From the cell containing the given text, extract its center point as (X, Y) coordinate. 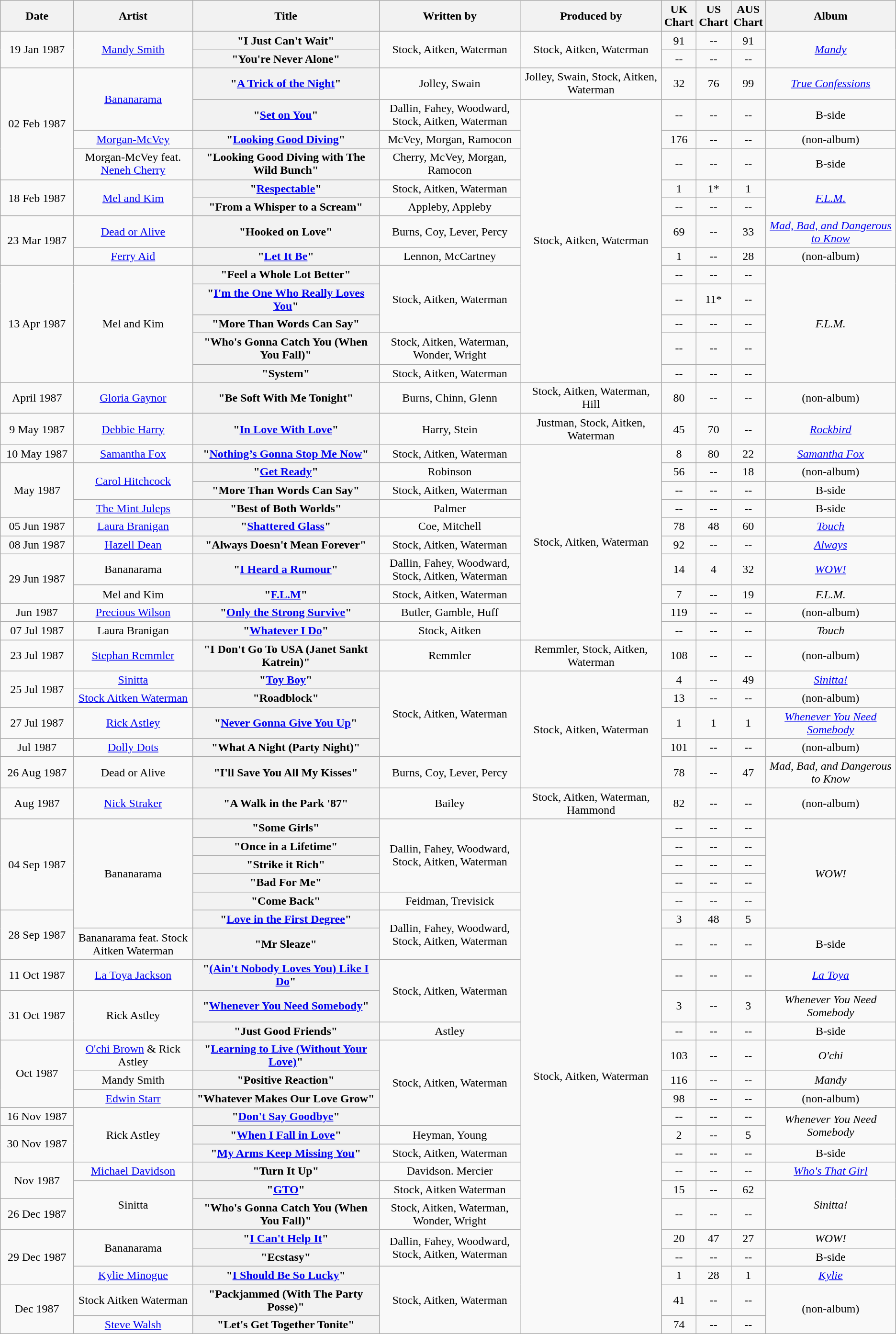
Michael Davidson (133, 1171)
"Bad For Me" (286, 883)
02 Feb 1987 (37, 123)
Produced by (591, 16)
19 (748, 594)
Heyman, Young (450, 1135)
"Love in the First Degree" (286, 919)
McVey, Morgan, Ramocon (450, 139)
UK Chart (679, 16)
26 Dec 1987 (37, 1214)
"Hooked on Love" (286, 232)
11* (714, 299)
Remmler (450, 655)
May 1987 (37, 490)
"Strike it Rich" (286, 864)
23 Mar 1987 (37, 240)
Stock, Aitken, Waterman, Hammond (591, 803)
"Roadblock" (286, 698)
O'chi (830, 1056)
69 (679, 232)
29 Jun 1987 (37, 578)
Robinson (450, 472)
14 (679, 570)
Cherry, McVey, Morgan, Ramocon (450, 164)
Kylie (830, 1275)
Jolley, Swain (450, 83)
74 (679, 1324)
"Let's Get Together Tonite" (286, 1324)
Stock, Aitken Waterman (450, 1189)
Date (37, 16)
"Respectable" (286, 189)
9 May 1987 (37, 429)
AUS Chart (748, 16)
"Never Gonna Give You Up" (286, 723)
"Always Doesn't Mean Forever" (286, 545)
"I'll Save You All My Kisses" (286, 773)
"Be Soft With Me Tonight" (286, 398)
16 Nov 1987 (37, 1117)
"Set on You" (286, 115)
"Mr Sleaze" (286, 944)
Stock, Aitken, Waterman, Hill (591, 398)
"Looking Good Diving" (286, 139)
23 Jul 1987 (37, 655)
18 (748, 472)
"Packjammed (With The Party Posse)" (286, 1300)
04 Sep 1987 (37, 864)
Dec 1987 (37, 1309)
Aug 1987 (37, 803)
"I Should Be So Lucky" (286, 1275)
Hazell Dean (133, 545)
Artist (133, 16)
True Confessions (830, 83)
"Once in a Lifetime" (286, 846)
"F.L.M" (286, 594)
Appleby, Appleby (450, 207)
Written by (450, 16)
"Learning to Live (Without Your Love)" (286, 1056)
"I Don't Go To USA (Janet Sankt Katrein)" (286, 655)
Stephan Remmler (133, 655)
"Just Good Friends" (286, 1031)
Butler, Gamble, Huff (450, 612)
70 (714, 429)
Morgan-McVey (133, 139)
"My Arms Keep Missing You" (286, 1153)
Steve Walsh (133, 1324)
49 (748, 680)
Who's That Girl (830, 1171)
62 (748, 1189)
31 Oct 1987 (37, 1015)
45 (679, 429)
82 (679, 803)
US Chart (714, 16)
119 (679, 612)
56 (679, 472)
Nov 1987 (37, 1180)
"Toy Boy" (286, 680)
"Only the Strong Survive" (286, 612)
26 Aug 1987 (37, 773)
Precious Wilson (133, 612)
Jun 1987 (37, 612)
22 (748, 454)
27 Jul 1987 (37, 723)
"System" (286, 373)
19 Jan 1987 (37, 50)
Kylie Minogue (133, 1275)
"You're Never Alone" (286, 59)
"I Can't Help It" (286, 1239)
11 Oct 1987 (37, 975)
13 (679, 698)
Palmer (450, 508)
2 (679, 1135)
176 (679, 139)
Title (286, 16)
"Feel a Whole Lot Better" (286, 274)
Edwin Starr (133, 1099)
20 (679, 1239)
Debbie Harry (133, 429)
Jul 1987 (37, 748)
"Come Back" (286, 901)
"Let It Be" (286, 256)
41 (679, 1300)
29 Dec 1987 (37, 1257)
"Get Ready" (286, 472)
15 (679, 1189)
Coe, Mitchell (450, 527)
05 Jun 1987 (37, 527)
98 (679, 1099)
"I Just Can't Wait" (286, 41)
33 (748, 232)
"Turn It Up" (286, 1171)
Davidson. Mercier (450, 1171)
"Ecstasy" (286, 1257)
Carol Hitchcock (133, 481)
Justman, Stock, Aitken, Waterman (591, 429)
Morgan-McVey feat. Neneh Cherry (133, 164)
18 Feb 1987 (37, 198)
30 Nov 1987 (37, 1144)
"Shattered Glass" (286, 527)
"Whatever I Do" (286, 630)
"Whatever Makes Our Love Grow" (286, 1099)
"When I Fall in Love" (286, 1135)
"What A Night (Party Night)" (286, 748)
08 Jun 1987 (37, 545)
"In Love With Love" (286, 429)
92 (679, 545)
108 (679, 655)
1* (714, 189)
Harry, Stein (450, 429)
Dolly Dots (133, 748)
Always (830, 545)
Lennon, McCartney (450, 256)
7 (679, 594)
Bananarama feat. Stock Aitken Waterman (133, 944)
Stock, Aitken (450, 630)
10 May 1987 (37, 454)
103 (679, 1056)
Jolley, Swain, Stock, Aitken, Waterman (591, 83)
28 Sep 1987 (37, 934)
"Positive Reaction" (286, 1080)
"Don't Say Goodbye" (286, 1117)
76 (714, 83)
"A Walk in the Park '87" (286, 803)
Nick Straker (133, 803)
8 (679, 454)
Ferry Aid (133, 256)
"Looking Good Diving with The Wild Bunch" (286, 164)
"Whenever You Need Somebody" (286, 1006)
27 (748, 1239)
"(Ain't Nobody Loves You) Like I Do" (286, 975)
Remmler, Stock, Aitken, Waterman (591, 655)
Gloria Gaynor (133, 398)
La Toya (830, 975)
"I Heard a Rumour" (286, 570)
The Mint Juleps (133, 508)
La Toya Jackson (133, 975)
"A Trick of the Night" (286, 83)
Oct 1987 (37, 1074)
"Nothing’s Gonna Stop Me Now" (286, 454)
O'chi Brown & Rick Astley (133, 1056)
Rockbird (830, 429)
"Best of Both Worlds" (286, 508)
Bailey (450, 803)
25 Jul 1987 (37, 689)
101 (679, 748)
"From a Whisper to a Scream" (286, 207)
Feidman, Trevisick (450, 901)
60 (748, 527)
"GTO" (286, 1189)
"Some Girls" (286, 828)
Album (830, 16)
Burns, Chinn, Glenn (450, 398)
116 (679, 1080)
99 (748, 83)
13 Apr 1987 (37, 324)
"I'm the One Who Really Loves You" (286, 299)
Astley (450, 1031)
07 Jul 1987 (37, 630)
April 1987 (37, 398)
